Identify which cell holds the provided text, then report its [X, Y] central coordinate. 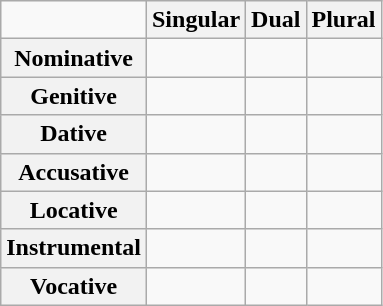
Locative [74, 210]
Instrumental [74, 248]
Accusative [74, 172]
Dual [276, 20]
Genitive [74, 96]
Nominative [74, 58]
Singular [196, 20]
Vocative [74, 286]
Plural [344, 20]
Dative [74, 134]
